Search for the cell housing the specified text and yield its [x, y] center coordinate. 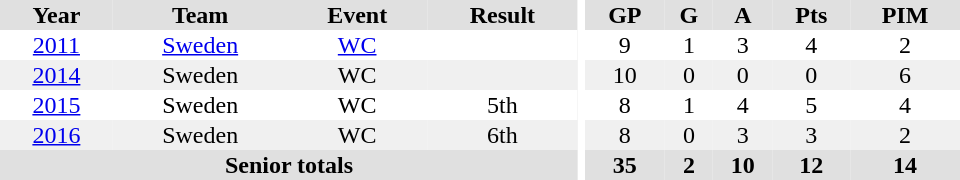
2015 [56, 105]
9 [625, 45]
5th [502, 105]
35 [625, 165]
G [689, 15]
Event [358, 15]
2014 [56, 75]
12 [812, 165]
6 [905, 75]
PIM [905, 15]
Year [56, 15]
6th [502, 135]
A [743, 15]
Team [200, 15]
Result [502, 15]
14 [905, 165]
2016 [56, 135]
5 [812, 105]
Senior totals [289, 165]
2011 [56, 45]
Pts [812, 15]
GP [625, 15]
